Detect which cell encompasses the target text, then output its [x, y] center coordinate. 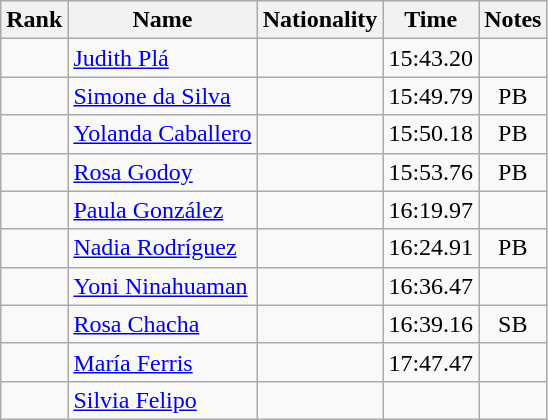
Rosa Chacha [162, 324]
16:19.97 [431, 210]
Yoni Ninahuaman [162, 286]
María Ferris [162, 362]
Rank [34, 20]
Name [162, 20]
16:36.47 [431, 286]
Yolanda Caballero [162, 134]
15:49.79 [431, 96]
Judith Plá [162, 58]
Nadia Rodríguez [162, 248]
Silvia Felipo [162, 400]
Nationality [320, 20]
15:53.76 [431, 172]
16:39.16 [431, 324]
Simone da Silva [162, 96]
Rosa Godoy [162, 172]
Paula González [162, 210]
Time [431, 20]
SB [513, 324]
15:43.20 [431, 58]
15:50.18 [431, 134]
Notes [513, 20]
17:47.47 [431, 362]
16:24.91 [431, 248]
